Extract the [X, Y] coordinate from the center of the cell holding the provided text.  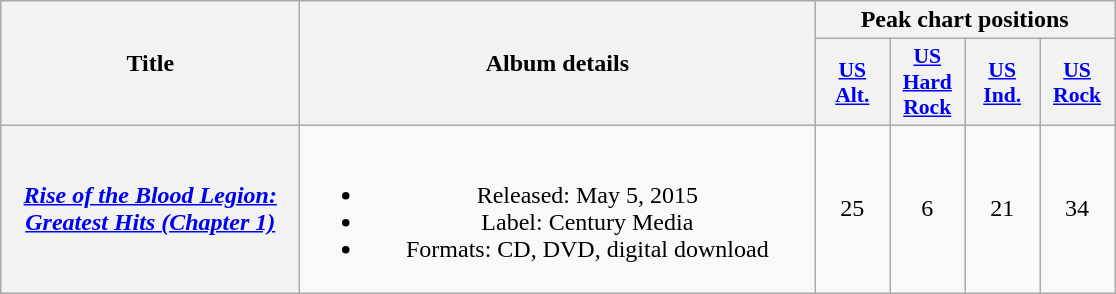
21 [1002, 208]
USInd. [1002, 82]
Rise of the Blood Legion: Greatest Hits (Chapter 1) [150, 208]
Album details [558, 64]
Released: May 5, 2015Label: Century MediaFormats: CD, DVD, digital download [558, 208]
USHardRock [928, 82]
Title [150, 64]
34 [1078, 208]
USAlt. [852, 82]
25 [852, 208]
Peak chart positions [965, 20]
6 [928, 208]
USRock [1078, 82]
